Scan for the cell matching the given text and deliver its (X, Y) coordinate at center. 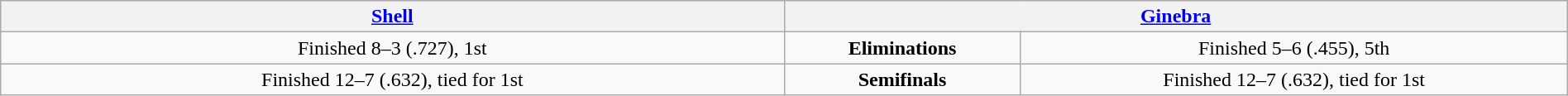
Finished 5–6 (.455), 5th (1293, 48)
Ginebra (1176, 17)
Shell (392, 17)
Finished 8–3 (.727), 1st (392, 48)
Eliminations (902, 48)
Semifinals (902, 79)
